Pinpoint the cell where the given text exists, returning its (X, Y) midpoint coordinate. 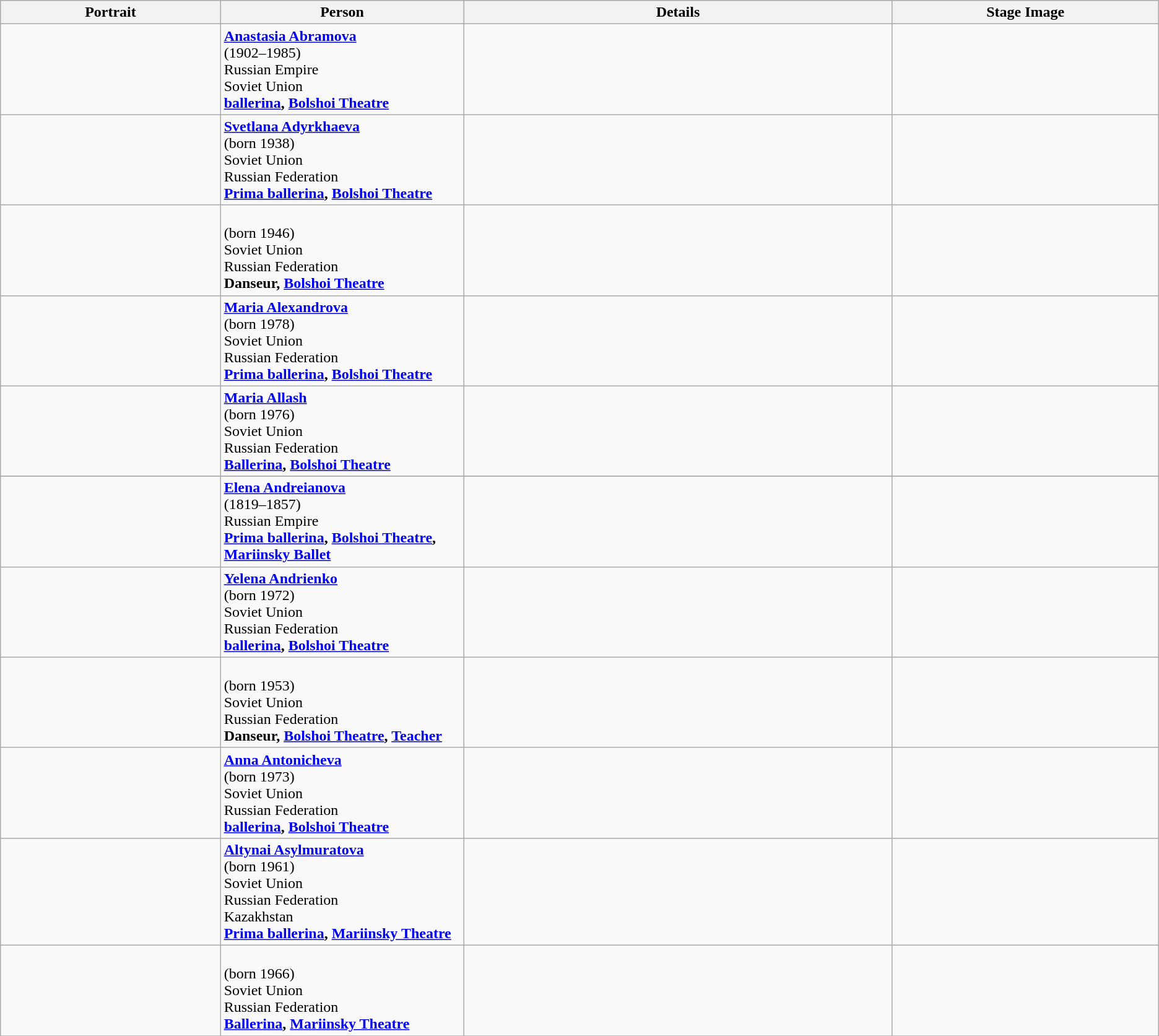
(born 1946) Soviet UnionRussian Federation Danseur, Bolshoi Theatre (342, 250)
Person (342, 12)
Svetlana Adyrkhaeva (born 1938)Soviet UnionRussian FederationPrima ballerina, Bolshoi Theatre (342, 160)
Maria Alexandrova(born 1978)Soviet UnionRussian FederationPrima ballerina, Bolshoi Theatre (342, 341)
Maria Allash(born 1976)Soviet UnionRussian FederationBallerina, Bolshoi Theatre (342, 431)
Anna Antonicheva(born 1973)Soviet UnionRussian Federationballerina, Bolshoi Theatre (342, 793)
(born 1966)Soviet UnionRussian FederationBallerina, Mariinsky Theatre (342, 990)
Stage Image (1025, 12)
Details (678, 12)
Anastasia Abramova (1902–1985)Russian EmpireSoviet Unionballerina, Bolshoi Theatre (342, 69)
Yelena Andrienko(born 1972)Soviet UnionRussian Federationballerina, Bolshoi Theatre (342, 612)
Portrait (110, 12)
Altynai Asylmuratova (born 1961)Soviet UnionRussian FederationKazakhstanPrima ballerina, Mariinsky Theatre (342, 892)
Elena Andreianova(1819–1857)Russian Empire Prima ballerina, Bolshoi Theatre, Mariinsky Ballet (342, 521)
(born 1953)Soviet UnionRussian FederationDanseur, Bolshoi Theatre, Teacher (342, 702)
